Provide the [X, Y] coordinate of the cell's center where the given text is located.  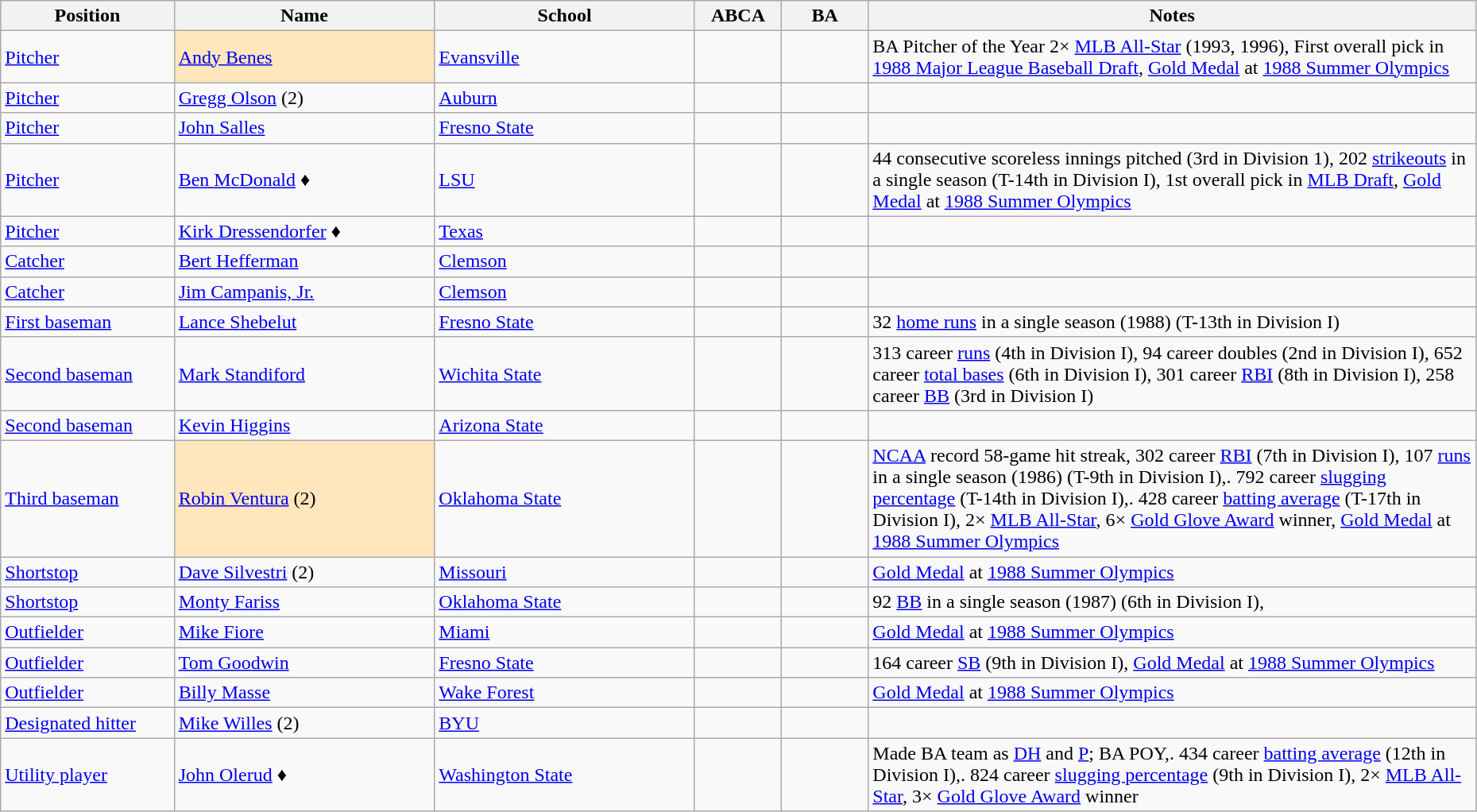
John Salles [304, 128]
Wichita State [565, 373]
Bert Hefferman [304, 261]
164 career SB (9th in Division I), Gold Medal at 1988 Summer Olympics [1173, 663]
Third baseman [87, 498]
Designated hitter [87, 723]
Kirk Dressendorfer ♦ [304, 231]
Monty Fariss [304, 602]
Arizona State [565, 425]
Auburn [565, 98]
92 BB in a single season (1987) (6th in Division I), [1173, 602]
Gregg Olson (2) [304, 98]
Mike Willes (2) [304, 723]
BA [825, 16]
School [565, 16]
ABCA [737, 16]
Texas [565, 231]
Robin Ventura (2) [304, 498]
Lance Shebelut [304, 322]
Andy Benes [304, 57]
BA Pitcher of the Year 2× MLB All-Star (1993, 1996), First overall pick in 1988 Major League Baseball Draft, Gold Medal at 1988 Summer Olympics [1173, 57]
First baseman [87, 322]
Ben McDonald ♦ [304, 180]
Wake Forest [565, 693]
Name [304, 16]
Miami [565, 632]
32 home runs in a single season (1988) (T-13th in Division I) [1173, 322]
Utility player [87, 775]
Jim Campanis, Jr. [304, 292]
LSU [565, 180]
Missouri [565, 571]
Notes [1173, 16]
Position [87, 16]
Tom Goodwin [304, 663]
Mike Fiore [304, 632]
Billy Masse [304, 693]
Dave Silvestri (2) [304, 571]
BYU [565, 723]
John Olerud ♦ [304, 775]
Mark Standiford [304, 373]
Washington State [565, 775]
Kevin Higgins [304, 425]
Evansville [565, 57]
